Find where the given text appears and provide that cell's center as [x, y] coordinate. 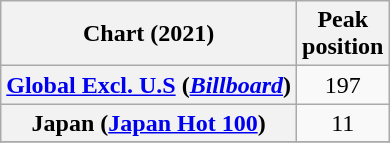
Japan (Japan Hot 100) [149, 123]
197 [343, 85]
Peakposition [343, 34]
Global Excl. U.S (Billboard) [149, 85]
Chart (2021) [149, 34]
11 [343, 123]
